Provide the [X, Y] coordinate of the cell's center where the given text is located.  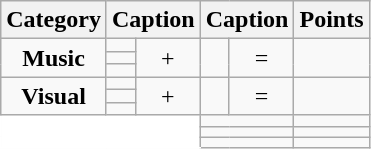
Music [54, 58]
Points [332, 20]
Visual [54, 96]
Category [54, 20]
